Scan for the cell matching the given text and deliver its [X, Y] coordinate at center. 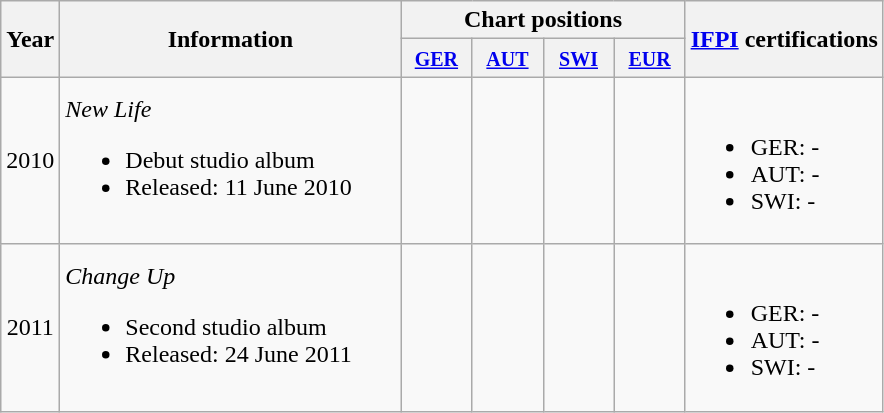
New LifeDebut studio albumReleased: 11 June 2010 [230, 160]
Information [230, 39]
2010 [30, 160]
Change UpSecond studio albumReleased: 24 June 2011 [230, 328]
AUT [508, 58]
IFPI certifications [784, 39]
Chart positions [543, 20]
SWI [578, 58]
EUR [650, 58]
Year [30, 39]
2011 [30, 328]
GER [436, 58]
